Detect which cell encompasses the target text, then output its [x, y] center coordinate. 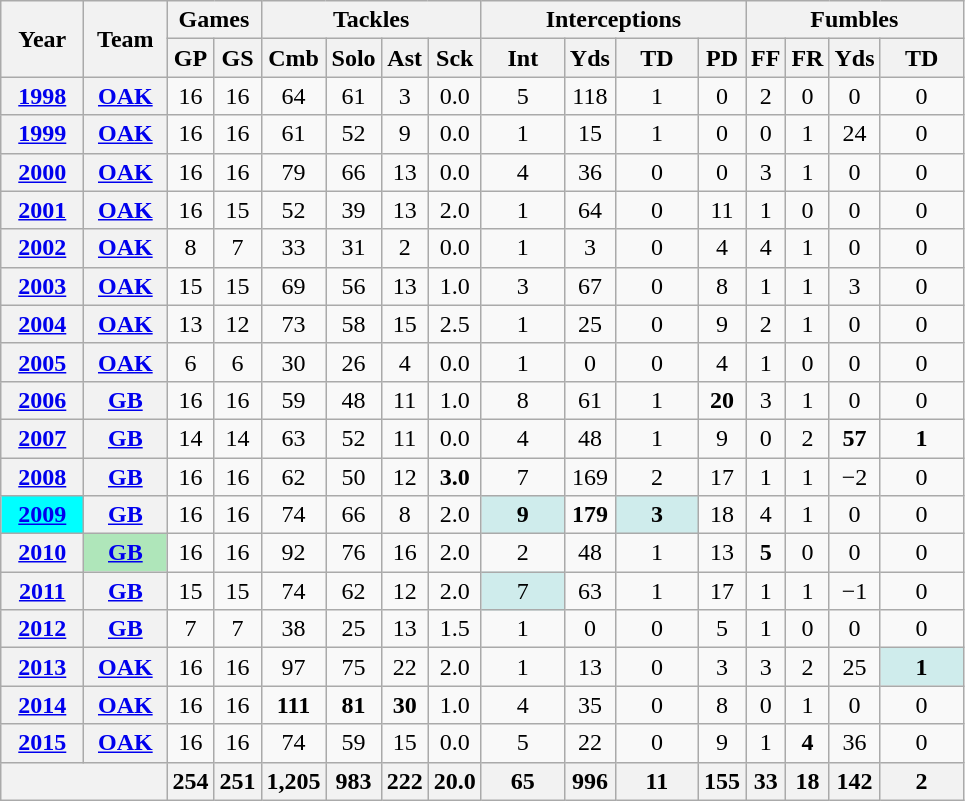
2014 [42, 705]
−2 [854, 477]
76 [354, 553]
Games [214, 20]
2011 [42, 591]
1999 [42, 134]
2008 [42, 477]
79 [294, 172]
2000 [42, 172]
2003 [42, 286]
2006 [42, 400]
2002 [42, 248]
Fumbles [855, 20]
Int [522, 58]
GP [190, 58]
2012 [42, 629]
39 [354, 210]
169 [590, 477]
Sck [454, 58]
2010 [42, 553]
2013 [42, 667]
Team [126, 39]
57 [854, 438]
Tackles [371, 20]
PD [722, 58]
2004 [42, 324]
38 [294, 629]
Cmb [294, 58]
FR [808, 58]
142 [854, 781]
97 [294, 667]
996 [590, 781]
−1 [854, 591]
251 [238, 781]
155 [722, 781]
GS [238, 58]
Year [42, 39]
26 [354, 362]
983 [354, 781]
FF [766, 58]
3.0 [454, 477]
1,205 [294, 781]
35 [590, 705]
50 [354, 477]
1.5 [454, 629]
Solo [354, 58]
81 [354, 705]
254 [190, 781]
20.0 [454, 781]
69 [294, 286]
Interceptions [613, 20]
2005 [42, 362]
73 [294, 324]
92 [294, 553]
179 [590, 515]
2015 [42, 743]
2.5 [454, 324]
56 [354, 286]
222 [404, 781]
111 [294, 705]
58 [354, 324]
Ast [404, 58]
24 [854, 134]
118 [590, 96]
2009 [42, 515]
20 [722, 400]
2007 [42, 438]
65 [522, 781]
2001 [42, 210]
31 [354, 248]
1998 [42, 96]
75 [354, 667]
67 [590, 286]
